From the cell containing the given text, extract its center point as [X, Y] coordinate. 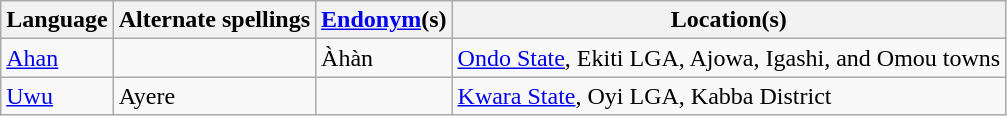
Language [57, 20]
Kwara State, Oyi LGA, Kabba District [729, 96]
Alternate spellings [214, 20]
Endonym(s) [384, 20]
Ahan [57, 58]
Àhàn [384, 58]
Ayere [214, 96]
Ondo State, Ekiti LGA, Ajowa, Igashi, and Omou towns [729, 58]
Location(s) [729, 20]
Uwu [57, 96]
